Pinpoint the cell where the given text exists, returning its [x, y] midpoint coordinate. 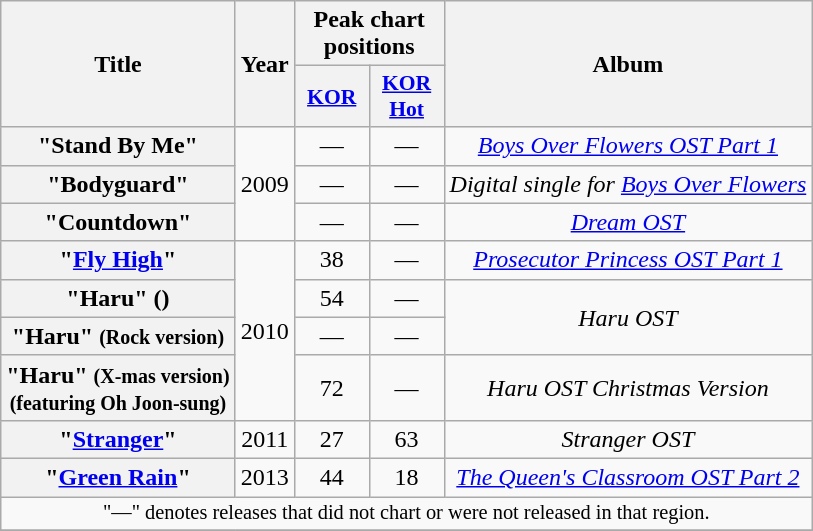
"Green Rain" [118, 477]
Digital single for Boys Over Flowers [628, 184]
Album [628, 64]
"Stranger" [118, 439]
"Haru" () [118, 298]
Year [264, 64]
KOR [332, 96]
27 [332, 439]
44 [332, 477]
Title [118, 64]
2013 [264, 477]
Prosecutor Princess OST Part 1 [628, 260]
2009 [264, 184]
Stranger OST [628, 439]
"Countdown" [118, 222]
63 [406, 439]
"Haru" (X-mas version)(featuring Oh Joon-sung) [118, 388]
Haru OST [628, 317]
KORHot [406, 96]
Peak chartpositions [369, 34]
54 [332, 298]
"Haru" (Rock version) [118, 336]
2010 [264, 330]
"Bodyguard" [118, 184]
"—" denotes releases that did not chart or were not released in that region. [406, 513]
"Fly High" [118, 260]
2011 [264, 439]
Boys Over Flowers OST Part 1 [628, 146]
Haru OST Christmas Version [628, 388]
38 [332, 260]
Dream OST [628, 222]
72 [332, 388]
The Queen's Classroom OST Part 2 [628, 477]
"Stand By Me" [118, 146]
18 [406, 477]
